Return the [x, y] coordinate for the center point of the cell that contains the specified text.  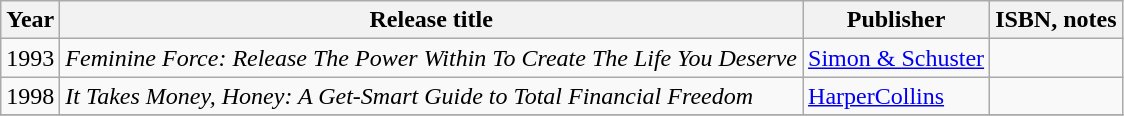
HarperCollins [896, 96]
Year [30, 20]
Simon & Schuster [896, 58]
Release title [432, 20]
It Takes Money, Honey: A Get-Smart Guide to Total Financial Freedom [432, 96]
Publisher [896, 20]
Feminine Force: Release The Power Within To Create The Life You Deserve [432, 58]
1993 [30, 58]
ISBN, notes [1056, 20]
1998 [30, 96]
